Scan for the cell matching the given text and deliver its [x, y] coordinate at center. 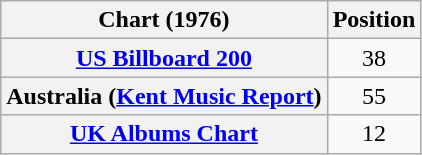
Chart (1976) [164, 20]
55 [374, 96]
Position [374, 20]
UK Albums Chart [164, 134]
Australia (Kent Music Report) [164, 96]
12 [374, 134]
38 [374, 58]
US Billboard 200 [164, 58]
